Provide the (X, Y) coordinate of the cell's center where the given text is located.  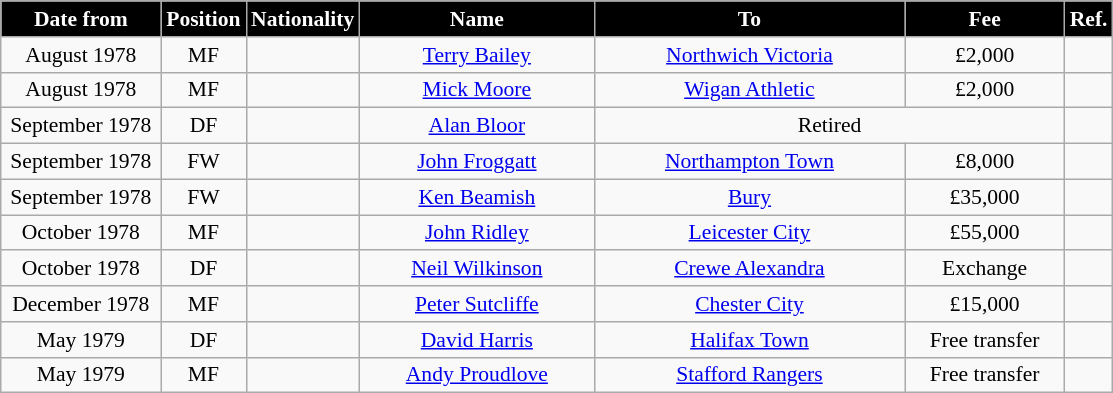
Position (204, 19)
John Ridley (476, 233)
Bury (749, 197)
Retired (829, 126)
Northampton Town (749, 162)
Terry Bailey (476, 55)
£8,000 (985, 162)
Peter Sutcliffe (476, 304)
£55,000 (985, 233)
Crewe Alexandra (749, 269)
Mick Moore (476, 90)
Chester City (749, 304)
Alan Bloor (476, 126)
Fee (985, 19)
Wigan Athletic (749, 90)
Nationality (302, 19)
Exchange (985, 269)
Andy Proudlove (476, 375)
Halifax Town (749, 340)
Name (476, 19)
Stafford Rangers (749, 375)
Ref. (1089, 19)
To (749, 19)
Date from (81, 19)
Neil Wilkinson (476, 269)
David Harris (476, 340)
£35,000 (985, 197)
Ken Beamish (476, 197)
£15,000 (985, 304)
Leicester City (749, 233)
Northwich Victoria (749, 55)
John Froggatt (476, 162)
December 1978 (81, 304)
